Find where the given text appears and provide that cell's center as (X, Y) coordinate. 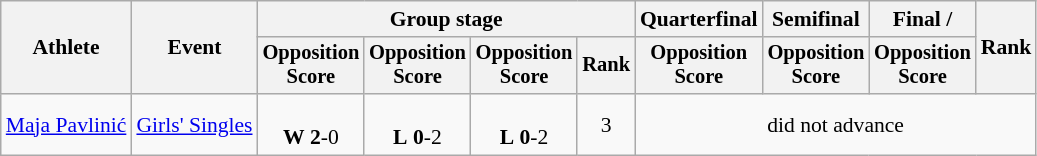
Final / (922, 19)
did not advance (836, 124)
Semifinal (816, 19)
Quarterfinal (699, 19)
Girls' Singles (194, 124)
Group stage (446, 19)
Maja Pavlinić (66, 124)
W 2-0 (312, 124)
3 (606, 124)
Event (194, 48)
Athlete (66, 48)
